Output the [x, y] coordinate of the center of the cell containing the given text.  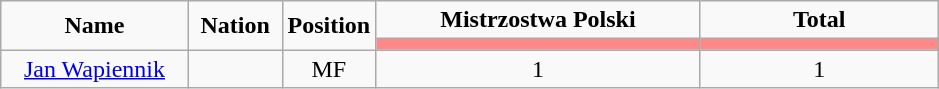
Position [329, 26]
Nation [235, 26]
MF [329, 69]
Total [819, 20]
Name [95, 26]
Mistrzostwa Polski [538, 20]
Jan Wapiennik [95, 69]
